From the cell containing the given text, extract its center point as [x, y] coordinate. 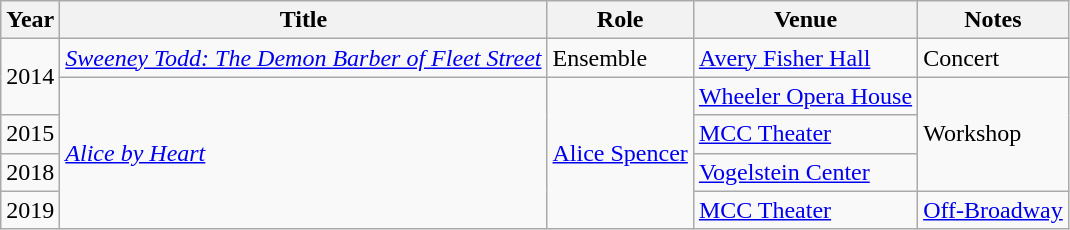
Role [620, 20]
Concert [994, 58]
Venue [805, 20]
2019 [30, 210]
Sweeney Todd: The Demon Barber of Fleet Street [304, 58]
2014 [30, 77]
2015 [30, 134]
2018 [30, 172]
Vogelstein Center [805, 172]
Notes [994, 20]
Workshop [994, 134]
Year [30, 20]
Alice Spencer [620, 153]
Alice by Heart [304, 153]
Ensemble [620, 58]
Avery Fisher Hall [805, 58]
Wheeler Opera House [805, 96]
Title [304, 20]
Off-Broadway [994, 210]
